Determine the [x, y] coordinate at the center of the cell enclosing the given text.  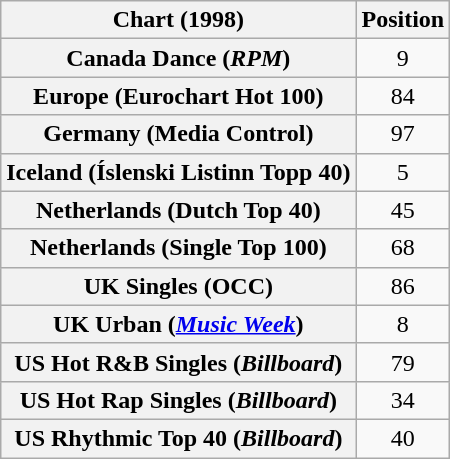
Netherlands (Single Top 100) [178, 248]
45 [403, 210]
Iceland (Íslenski Listinn Topp 40) [178, 172]
9 [403, 58]
Position [403, 20]
UK Singles (OCC) [178, 286]
40 [403, 438]
97 [403, 134]
8 [403, 324]
Chart (1998) [178, 20]
68 [403, 248]
34 [403, 400]
Canada Dance (RPM) [178, 58]
84 [403, 96]
UK Urban (Music Week) [178, 324]
5 [403, 172]
Europe (Eurochart Hot 100) [178, 96]
86 [403, 286]
Germany (Media Control) [178, 134]
US Hot Rap Singles (Billboard) [178, 400]
79 [403, 362]
US Rhythmic Top 40 (Billboard) [178, 438]
US Hot R&B Singles (Billboard) [178, 362]
Netherlands (Dutch Top 40) [178, 210]
